Provide the [X, Y] coordinate of the cell's center where the given text is located.  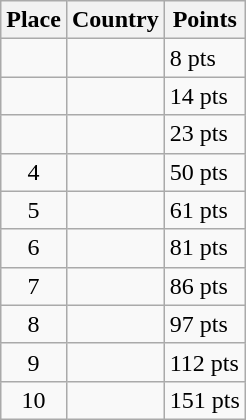
151 pts [204, 400]
9 [34, 362]
8 [34, 324]
86 pts [204, 286]
14 pts [204, 96]
81 pts [204, 248]
4 [34, 172]
Country [115, 20]
Place [34, 20]
97 pts [204, 324]
50 pts [204, 172]
112 pts [204, 362]
6 [34, 248]
10 [34, 400]
61 pts [204, 210]
7 [34, 286]
23 pts [204, 134]
Points [204, 20]
5 [34, 210]
8 pts [204, 58]
